Search for the cell housing the specified text and yield its [X, Y] center coordinate. 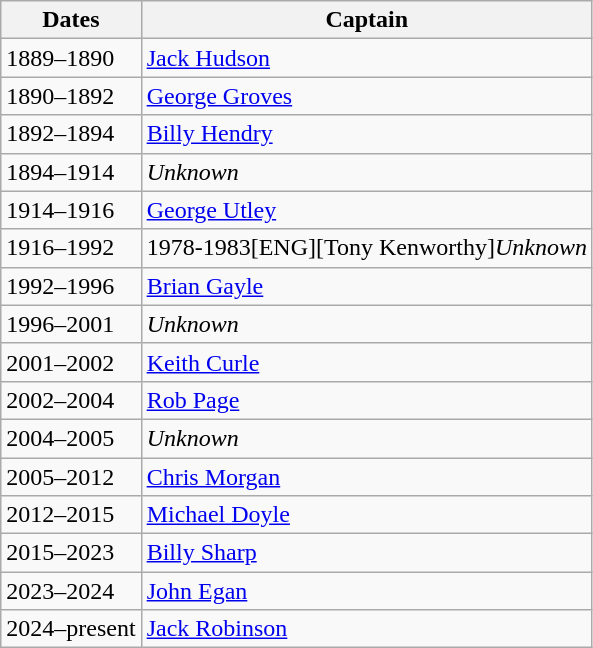
2002–2004 [71, 400]
1978-1983[ENG][Tony Kenworthy]Unknown [366, 248]
Dates [71, 20]
1916–1992 [71, 248]
1892–1894 [71, 134]
2024–present [71, 629]
Keith Curle [366, 362]
George Groves [366, 96]
Billy Sharp [366, 553]
2001–2002 [71, 362]
Captain [366, 20]
Chris Morgan [366, 477]
1992–1996 [71, 286]
2004–2005 [71, 438]
1914–1916 [71, 210]
2012–2015 [71, 515]
2005–2012 [71, 477]
1894–1914 [71, 172]
Brian Gayle [366, 286]
George Utley [366, 210]
John Egan [366, 591]
Michael Doyle [366, 515]
2023–2024 [71, 591]
Jack Hudson [366, 58]
1890–1892 [71, 96]
1996–2001 [71, 324]
2015–2023 [71, 553]
1889–1890 [71, 58]
Rob Page [366, 400]
Jack Robinson [366, 629]
Billy Hendry [366, 134]
